From the cell containing the given text, extract its center point as (x, y) coordinate. 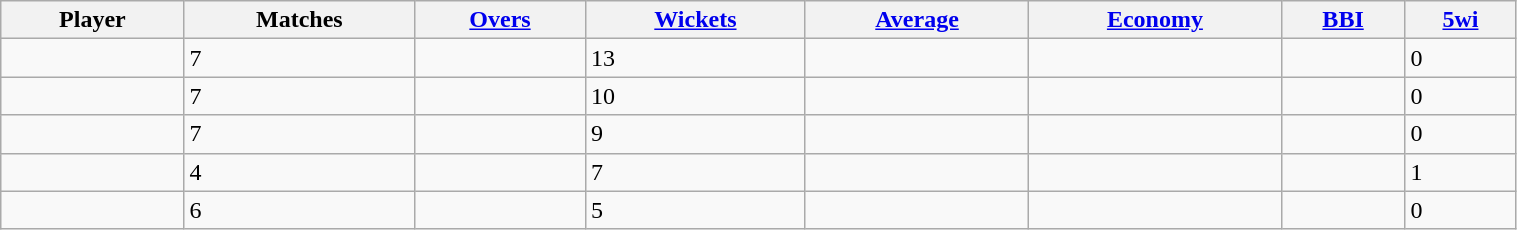
Wickets (695, 20)
13 (695, 58)
1 (1460, 172)
Overs (500, 20)
Player (92, 20)
9 (695, 134)
BBI (1343, 20)
5wi (1460, 20)
6 (300, 210)
4 (300, 172)
5 (695, 210)
Matches (300, 20)
Economy (1156, 20)
10 (695, 96)
Average (916, 20)
